Search for the cell housing the specified text and yield its (X, Y) center coordinate. 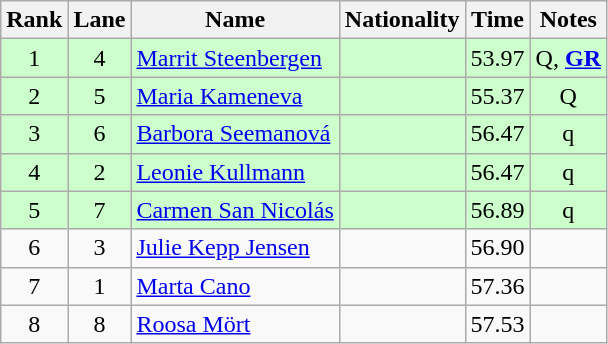
56.90 (498, 248)
Lane (100, 20)
Barbora Seemanová (235, 134)
Marrit Steenbergen (235, 58)
57.53 (498, 324)
Nationality (402, 20)
Julie Kepp Jensen (235, 248)
Q (568, 96)
56.89 (498, 210)
Q, GR (568, 58)
53.97 (498, 58)
57.36 (498, 286)
Maria Kameneva (235, 96)
55.37 (498, 96)
Time (498, 20)
Leonie Kullmann (235, 172)
Carmen San Nicolás (235, 210)
Notes (568, 20)
Name (235, 20)
Marta Cano (235, 286)
Rank (34, 20)
Roosa Mört (235, 324)
